Output the (X, Y) coordinate of the center of the cell containing the given text.  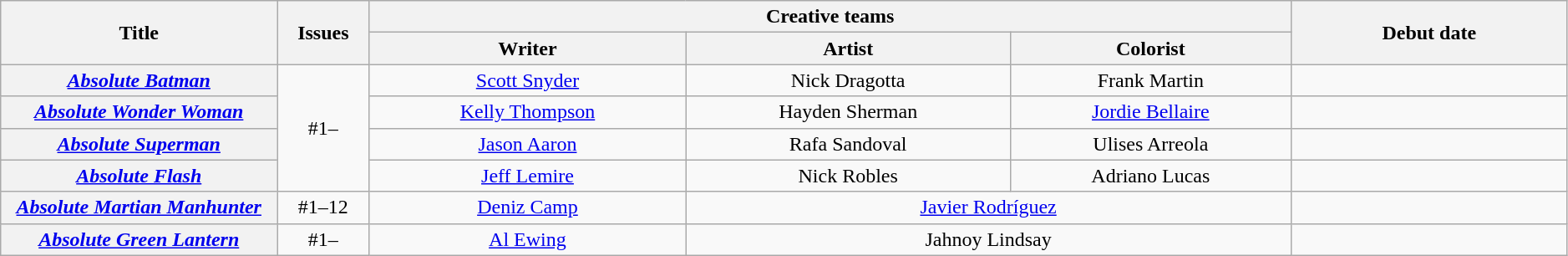
Absolute Green Lantern (139, 239)
Javier Rodríguez (988, 207)
Kelly Thompson (528, 112)
Frank Martin (1150, 80)
Title (139, 33)
Absolute Wonder Woman (139, 112)
Scott Snyder (528, 80)
Colorist (1150, 49)
Issues (323, 33)
Debut date (1428, 33)
Creative teams (830, 17)
Deniz Camp (528, 207)
Absolute Superman (139, 144)
Hayden Sherman (849, 112)
#1–12 (323, 207)
Nick Robles (849, 176)
Jahnoy Lindsay (988, 239)
Artist (849, 49)
Rafa Sandoval (849, 144)
Jeff Lemire (528, 176)
Jordie Bellaire (1150, 112)
Jason Aaron (528, 144)
Ulises Arreola (1150, 144)
Absolute Flash (139, 176)
Nick Dragotta (849, 80)
Absolute Batman (139, 80)
Al Ewing (528, 239)
Writer (528, 49)
Absolute Martian Manhunter (139, 207)
Adriano Lucas (1150, 176)
